From the cell containing the given text, extract its center point as (X, Y) coordinate. 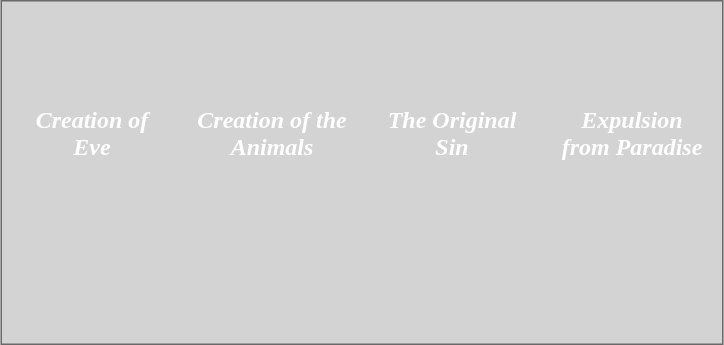
The Original Sin (452, 218)
Expulsion from Paradise (632, 218)
Creation of the Animals (272, 218)
Creation of Eve (92, 218)
